Locate the cell with the specified text and output its [X, Y] center coordinate. 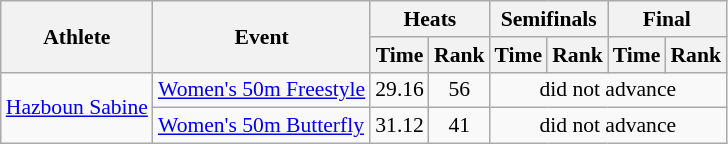
56 [460, 90]
31.12 [400, 126]
Final [667, 19]
41 [460, 126]
Women's 50m Butterfly [262, 126]
Semifinals [549, 19]
Event [262, 36]
Hazboun Sabine [77, 108]
Women's 50m Freestyle [262, 90]
Heats [430, 19]
Athlete [77, 36]
29.16 [400, 90]
